For the text-containing cell, return its midpoint in [x, y] coordinate format. 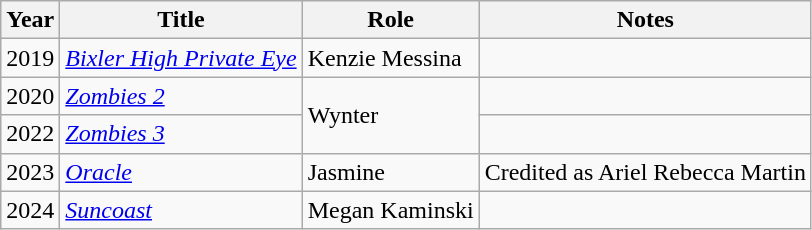
Credited as Ariel Rebecca Martin [645, 172]
Zombies 3 [181, 134]
Title [181, 20]
2023 [30, 172]
Notes [645, 20]
Role [390, 20]
2020 [30, 96]
Wynter [390, 115]
Megan Kaminski [390, 210]
Kenzie Messina [390, 58]
Zombies 2 [181, 96]
Oracle [181, 172]
Year [30, 20]
Suncoast [181, 210]
2019 [30, 58]
2024 [30, 210]
2022 [30, 134]
Jasmine [390, 172]
Bixler High Private Eye [181, 58]
